Determine the [x, y] coordinate at the center of the cell enclosing the given text.  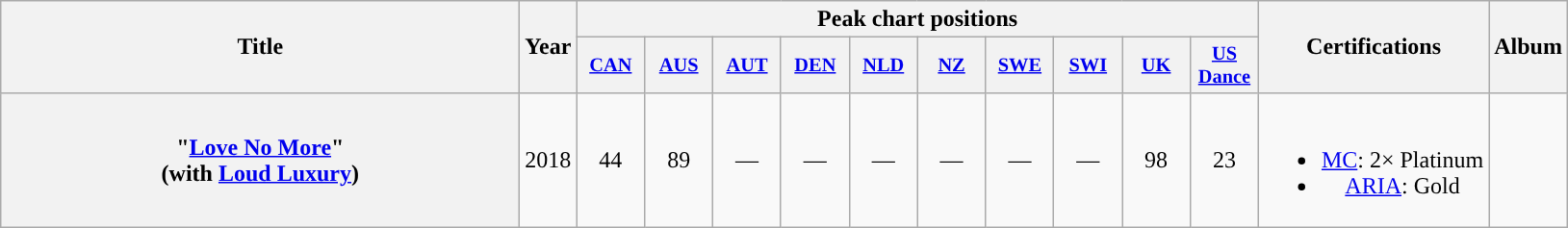
Title [260, 47]
"Love No More"(with Loud Luxury) [260, 160]
USDance [1224, 65]
SWE [1020, 65]
AUS [680, 65]
DEN [814, 65]
Peak chart positions [918, 19]
NZ [951, 65]
UK [1157, 65]
98 [1157, 160]
Year [549, 47]
MC: 2× PlatinumARIA: Gold [1373, 160]
44 [610, 160]
CAN [610, 65]
23 [1224, 160]
SWI [1088, 65]
AUT [747, 65]
89 [680, 160]
Certifications [1373, 47]
Album [1529, 47]
2018 [549, 160]
NLD [884, 65]
